Pinpoint the cell where the given text exists, returning its (x, y) midpoint coordinate. 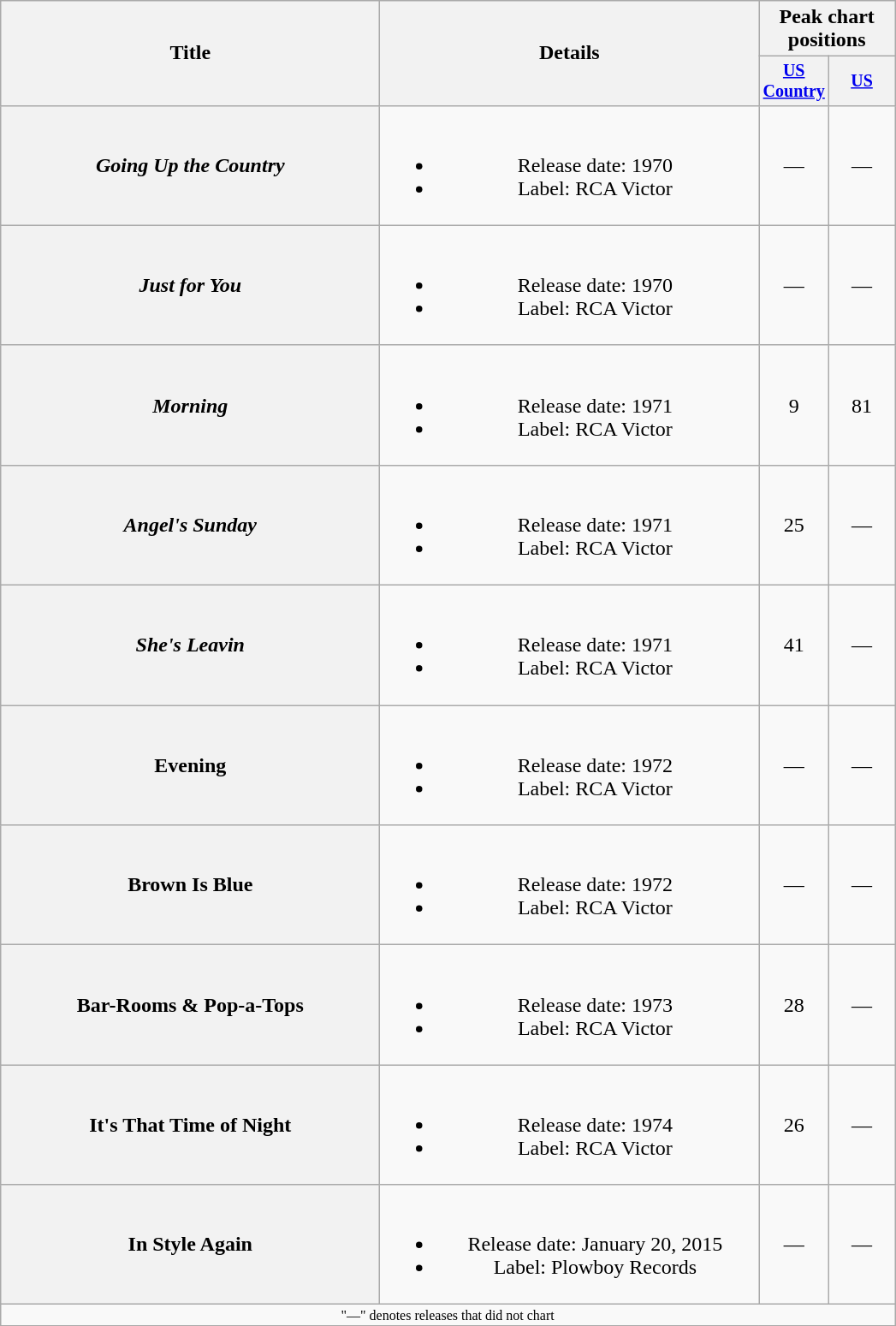
In Style Again (190, 1245)
Title (190, 53)
Bar-Rooms & Pop-a-Tops (190, 1005)
"—" denotes releases that did not chart (448, 1315)
Just for You (190, 285)
9 (794, 405)
Evening (190, 765)
28 (794, 1005)
US Country (794, 80)
She's Leavin (190, 645)
25 (794, 525)
Angel's Sunday (190, 525)
Details (570, 53)
Release date: 1974Label: RCA Victor (570, 1125)
81 (863, 405)
Release date: 1973Label: RCA Victor (570, 1005)
Peak chartpositions (827, 29)
26 (794, 1125)
US (863, 80)
41 (794, 645)
It's That Time of Night (190, 1125)
Going Up the Country (190, 165)
Release date: January 20, 2015Label: Plowboy Records (570, 1245)
Brown Is Blue (190, 885)
Morning (190, 405)
